Identify which cell holds the provided text, then report its [X, Y] central coordinate. 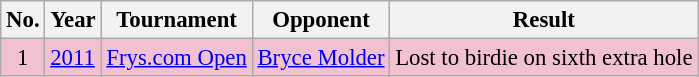
Tournament [176, 20]
Lost to birdie on sixth extra hole [544, 58]
2011 [73, 58]
1 [23, 58]
Frys.com Open [176, 58]
Result [544, 20]
Opponent [321, 20]
Year [73, 20]
Bryce Molder [321, 58]
No. [23, 20]
